Search for the cell housing the specified text and yield its (X, Y) center coordinate. 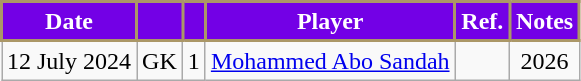
Notes (545, 22)
Player (330, 22)
2026 (545, 60)
12 July 2024 (70, 60)
Date (70, 22)
1 (194, 60)
Mohammed Abo Sandah (330, 60)
GK (160, 60)
Ref. (482, 22)
